Return the [X, Y] coordinate for the center point of the cell that contains the specified text.  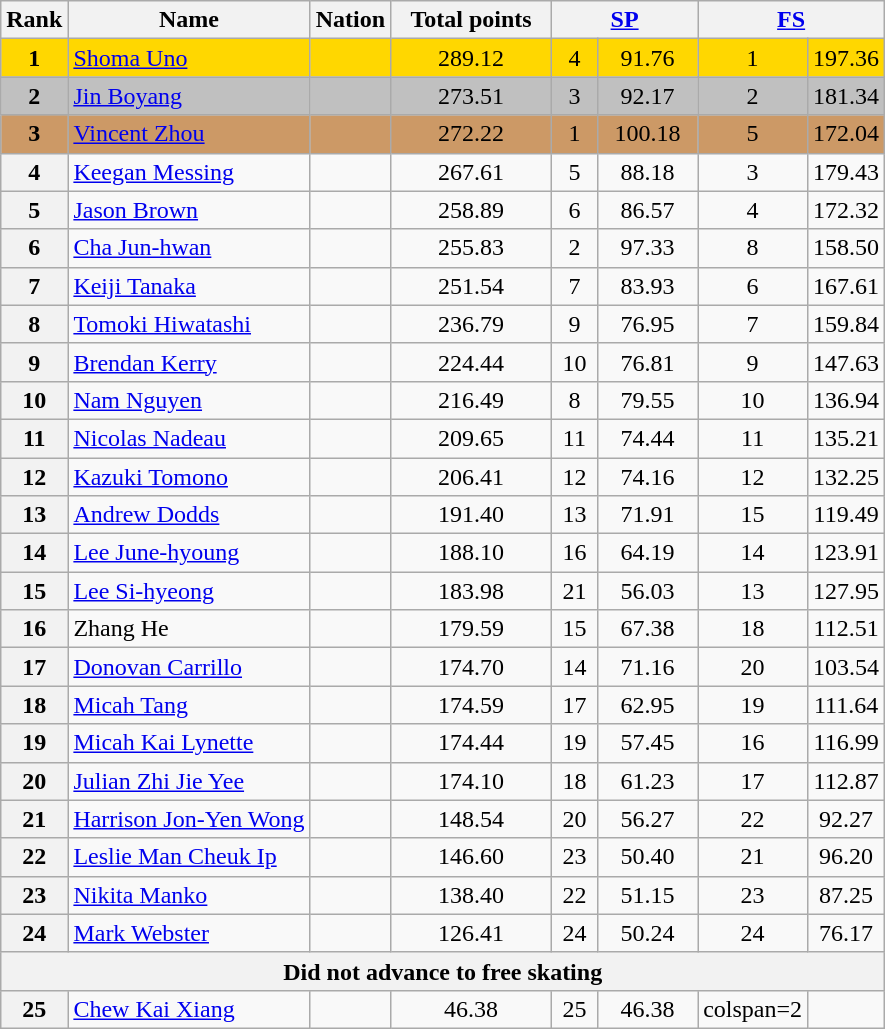
83.93 [647, 286]
206.41 [472, 477]
51.15 [647, 895]
62.95 [647, 705]
Jason Brown [189, 210]
Cha Jun-hwan [189, 248]
Brendan Kerry [189, 362]
Micah Tang [189, 705]
116.99 [846, 743]
209.65 [472, 438]
Lee Si-hyeong [189, 591]
Donovan Carrillo [189, 667]
251.54 [472, 286]
174.44 [472, 743]
Keegan Messing [189, 172]
87.25 [846, 895]
71.16 [647, 667]
50.40 [647, 857]
Julian Zhi Jie Yee [189, 781]
267.61 [472, 172]
Nation [350, 20]
119.49 [846, 515]
112.87 [846, 781]
88.18 [647, 172]
64.19 [647, 553]
Andrew Dodds [189, 515]
Mark Webster [189, 933]
197.36 [846, 58]
138.40 [472, 895]
100.18 [647, 134]
96.20 [846, 857]
Nam Nguyen [189, 400]
135.21 [846, 438]
Lee June-hyoung [189, 553]
272.22 [472, 134]
181.34 [846, 96]
Keiji Tanaka [189, 286]
92.17 [647, 96]
Zhang He [189, 629]
57.45 [647, 743]
183.98 [472, 591]
Did not advance to free skating [443, 971]
56.03 [647, 591]
FS [792, 20]
79.55 [647, 400]
273.51 [472, 96]
136.94 [846, 400]
Rank [34, 20]
Micah Kai Lynette [189, 743]
Harrison Jon-Yen Wong [189, 819]
Nikita Manko [189, 895]
179.59 [472, 629]
Nicolas Nadeau [189, 438]
236.79 [472, 324]
76.81 [647, 362]
112.51 [846, 629]
289.12 [472, 58]
255.83 [472, 248]
167.61 [846, 286]
71.91 [647, 515]
224.44 [472, 362]
61.23 [647, 781]
127.95 [846, 591]
Tomoki Hiwatashi [189, 324]
172.04 [846, 134]
76.17 [846, 933]
67.38 [647, 629]
146.60 [472, 857]
172.32 [846, 210]
174.10 [472, 781]
174.59 [472, 705]
colspan=2 [753, 1009]
50.24 [647, 933]
Vincent Zhou [189, 134]
179.43 [846, 172]
SP [625, 20]
Total points [472, 20]
Name [189, 20]
148.54 [472, 819]
132.25 [846, 477]
191.40 [472, 515]
91.76 [647, 58]
56.27 [647, 819]
86.57 [647, 210]
103.54 [846, 667]
Kazuki Tomono [189, 477]
258.89 [472, 210]
74.16 [647, 477]
188.10 [472, 553]
74.44 [647, 438]
126.41 [472, 933]
76.95 [647, 324]
216.49 [472, 400]
159.84 [846, 324]
97.33 [647, 248]
Shoma Uno [189, 58]
Chew Kai Xiang [189, 1009]
158.50 [846, 248]
Jin Boyang [189, 96]
174.70 [472, 667]
111.64 [846, 705]
123.91 [846, 553]
92.27 [846, 819]
Leslie Man Cheuk Ip [189, 857]
147.63 [846, 362]
